Detect which cell encompasses the target text, then output its [x, y] center coordinate. 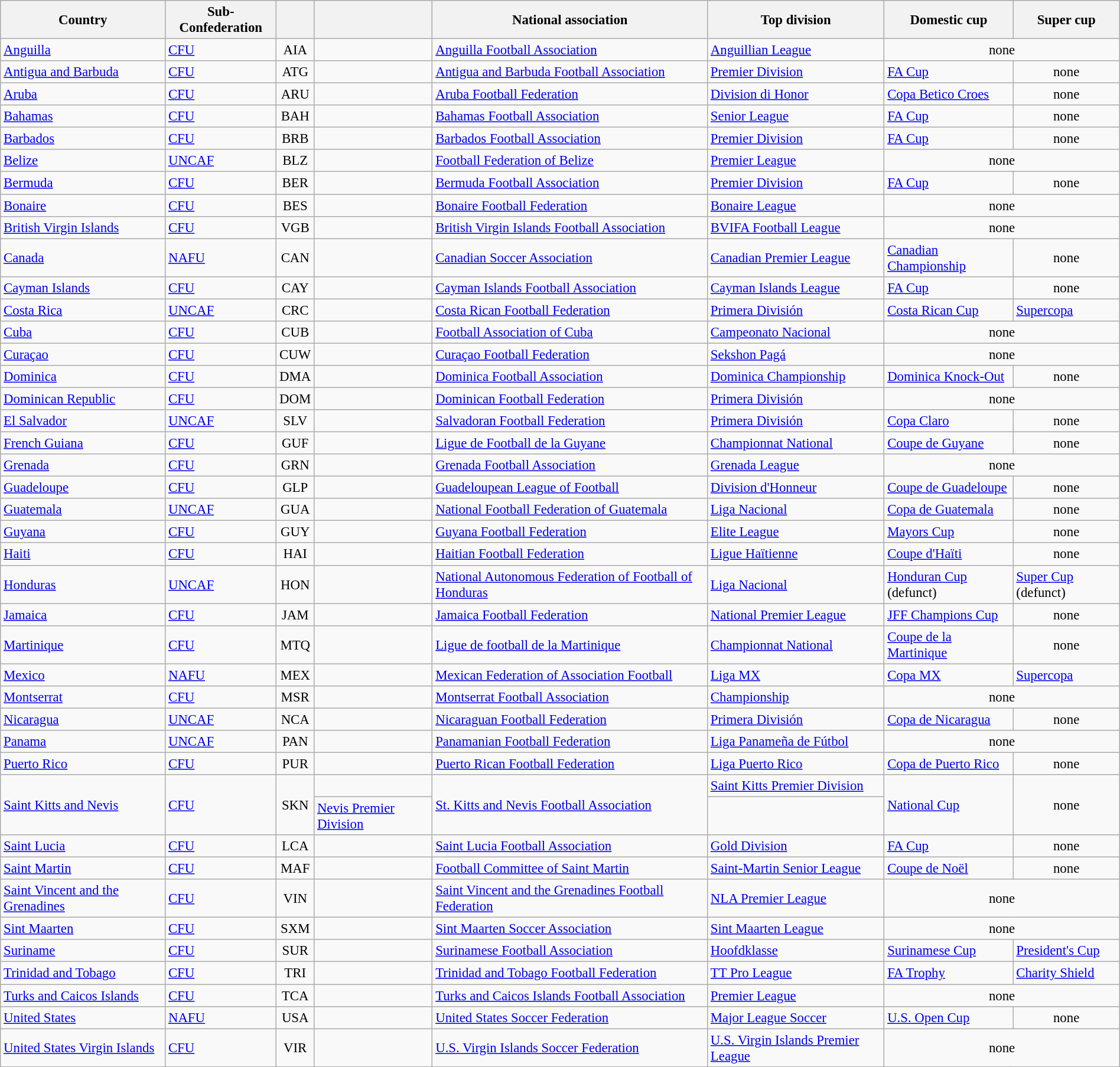
British Virgin Islands Football Association [570, 227]
Bonaire [83, 205]
BVIFA Football League [796, 227]
MTQ [295, 645]
GUY [295, 532]
GUA [295, 510]
Football Committee of Saint Martin [570, 869]
United States Soccer Federation [570, 1017]
Montserrat Football Association [570, 697]
Bermuda [83, 183]
United States Virgin Islands [83, 1048]
Saint Vincent and the Grenadines Football Federation [570, 899]
El Salvador [83, 421]
Bonaire Football Federation [570, 205]
Sub-Confederation [221, 20]
Football Association of Cuba [570, 332]
Senior League [796, 116]
Dominica [83, 377]
St. Kitts and Nevis Football Association [570, 805]
VIR [295, 1048]
CRC [295, 310]
Bahamas [83, 116]
Turks and Caicos Islands Football Association [570, 996]
Nicaraguan Football Federation [570, 719]
Puerto Rican Football Federation [570, 763]
National Autonomous Federation of Football of Honduras [570, 585]
VIN [295, 899]
CUB [295, 332]
MAF [295, 869]
Haiti [83, 554]
Guadeloupean League of Football [570, 488]
Coupe de Guadeloupe [949, 488]
Coupe de Guyane [949, 443]
Ligue de football de la Martinique [570, 645]
Bermuda Football Association [570, 183]
Jamaica Football Federation [570, 615]
Sint Maarten League [796, 929]
Saint Vincent and the Grenadines [83, 899]
Jamaica [83, 615]
Coupe d'Haïti [949, 554]
President's Cup [1066, 951]
CUW [295, 354]
NCA [295, 719]
Football Federation of Belize [570, 161]
Elite League [796, 532]
Antigua and Barbuda Football Association [570, 72]
Canadian Premier League [796, 257]
Guyana Football Federation [570, 532]
GUF [295, 443]
U.S. Open Cup [949, 1017]
Saint Lucia [83, 846]
U.S. Virgin Islands Soccer Federation [570, 1048]
Guyana [83, 532]
MEX [295, 675]
LCA [295, 846]
Division d'Honneur [796, 488]
National association [570, 20]
Curaçao [83, 354]
TCA [295, 996]
U.S. Virgin Islands Premier League [796, 1048]
Sekshon Pagá [796, 354]
Canada [83, 257]
Aruba [83, 94]
Saint Kitts Premier Division [796, 786]
Gold Division [796, 846]
Panamanian Football Federation [570, 742]
HAI [295, 554]
National Football Federation of Guatemala [570, 510]
Aruba Football Federation [570, 94]
Barbados Football Association [570, 139]
GRN [295, 465]
Mexican Federation of Association Football [570, 675]
Haitian Football Federation [570, 554]
Coupe de la Martinique [949, 645]
Cayman Islands [83, 288]
CAY [295, 288]
Cayman Islands Football Association [570, 288]
SUR [295, 951]
NLA Premier League [796, 899]
Costa Rican Cup [949, 310]
Coupe de Noël [949, 869]
DOM [295, 399]
Division di Honor [796, 94]
Dominican Republic [83, 399]
HON [295, 585]
Hoofdklasse [796, 951]
Sint Maarten Soccer Association [570, 929]
Guadeloupe [83, 488]
Martinique [83, 645]
Costa Rica [83, 310]
Copa de Puerto Rico [949, 763]
Saint Kitts and Nevis [83, 805]
BES [295, 205]
Saint Lucia Football Association [570, 846]
Nicaragua [83, 719]
Dominica Football Association [570, 377]
BAH [295, 116]
Liga Panameña de Fútbol [796, 742]
Copa Betico Croes [949, 94]
Copa de Nicaragua [949, 719]
AIA [295, 50]
Anguilla Football Association [570, 50]
GLP [295, 488]
Major League Soccer [796, 1017]
Super cup [1066, 20]
TRI [295, 973]
Ligue Haïtienne [796, 554]
BER [295, 183]
JAM [295, 615]
Dominica Knock-Out [949, 377]
Copa Claro [949, 421]
MSR [295, 697]
Top division [796, 20]
Copa de Guatemala [949, 510]
Grenada [83, 465]
Belize [83, 161]
USA [295, 1017]
United States [83, 1017]
Honduran Cup (defunct) [949, 585]
Suriname [83, 951]
Saint-Martin Senior League [796, 869]
Panama [83, 742]
Surinamese Cup [949, 951]
Grenada League [796, 465]
British Virgin Islands [83, 227]
Canadian Soccer Association [570, 257]
Cayman Islands League [796, 288]
Grenada Football Association [570, 465]
Campeonato Nacional [796, 332]
Puerto Rico [83, 763]
Domestic cup [949, 20]
Montserrat [83, 697]
SLV [295, 421]
Honduras [83, 585]
Trinidad and Tobago [83, 973]
PAN [295, 742]
Surinamese Football Association [570, 951]
Championship [796, 697]
National Cup [949, 805]
SKN [295, 805]
DMA [295, 377]
Bahamas Football Association [570, 116]
SXM [295, 929]
Turks and Caicos Islands [83, 996]
Country [83, 20]
Mexico [83, 675]
Anguilla [83, 50]
Dominica Championship [796, 377]
Guatemala [83, 510]
French Guiana [83, 443]
Costa Rican Football Federation [570, 310]
Anguillian League [796, 50]
VGB [295, 227]
Ligue de Football de la Guyane [570, 443]
Canadian Championship [949, 257]
Curaçao Football Federation [570, 354]
Antigua and Barbuda [83, 72]
Saint Martin [83, 869]
Liga Puerto Rico [796, 763]
ATG [295, 72]
ARU [295, 94]
BRB [295, 139]
JFF Champions Cup [949, 615]
Barbados [83, 139]
CAN [295, 257]
Copa MX [949, 675]
Cuba [83, 332]
PUR [295, 763]
TT Pro League [796, 973]
Salvadoran Football Federation [570, 421]
Mayors Cup [949, 532]
Charity Shield [1066, 973]
Super Cup (defunct) [1066, 585]
National Premier League [796, 615]
FA Trophy [949, 973]
Sint Maarten [83, 929]
Nevis Premier Division [373, 816]
Trinidad and Tobago Football Federation [570, 973]
Liga MX [796, 675]
Dominican Football Federation [570, 399]
Bonaire League [796, 205]
BLZ [295, 161]
